Provide the [X, Y] coordinate of the cell's center where the given text is located.  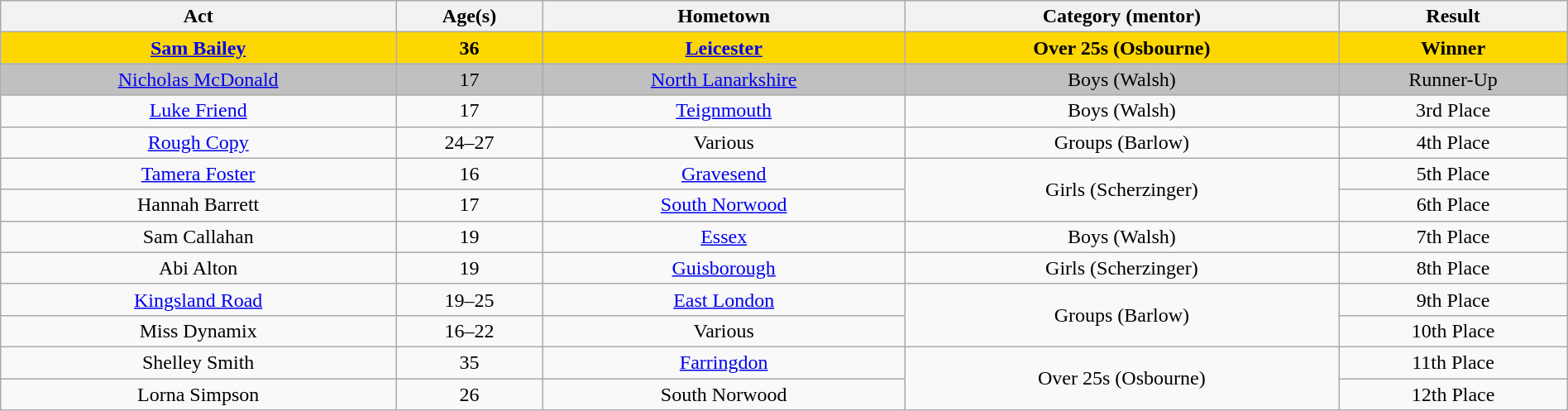
Gravesend [724, 174]
Act [198, 17]
10th Place [1453, 331]
9th Place [1453, 299]
Tamera Foster [198, 174]
16–22 [470, 331]
3rd Place [1453, 111]
Result [1453, 17]
Teignmouth [724, 111]
Sam Callahan [198, 237]
Hannah Barrett [198, 205]
8th Place [1453, 268]
26 [470, 394]
Age(s) [470, 17]
Abi Alton [198, 268]
5th Place [1453, 174]
Kingsland Road [198, 299]
6th Place [1453, 205]
Luke Friend [198, 111]
7th Place [1453, 237]
East London [724, 299]
12th Place [1453, 394]
Guisborough [724, 268]
Nicholas McDonald [198, 79]
4th Place [1453, 142]
Shelley Smith [198, 362]
Runner-Up [1453, 79]
Winner [1453, 48]
Essex [724, 237]
Sam Bailey [198, 48]
35 [470, 362]
Farringdon [724, 362]
19–25 [470, 299]
Category (mentor) [1121, 17]
Hometown [724, 17]
24–27 [470, 142]
36 [470, 48]
16 [470, 174]
Leicester [724, 48]
11th Place [1453, 362]
Lorna Simpson [198, 394]
Rough Copy [198, 142]
North Lanarkshire [724, 79]
Miss Dynamix [198, 331]
